Identify which cell holds the provided text, then report its [x, y] central coordinate. 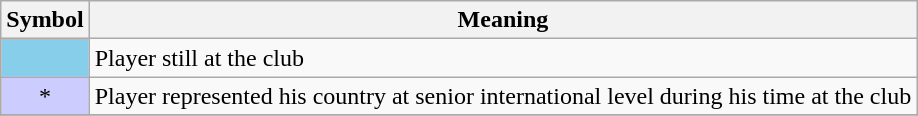
* [45, 96]
Player still at the club [502, 58]
Meaning [502, 20]
Player represented his country at senior international level during his time at the club [502, 96]
Symbol [45, 20]
